From the cell containing the given text, extract its center point as (X, Y) coordinate. 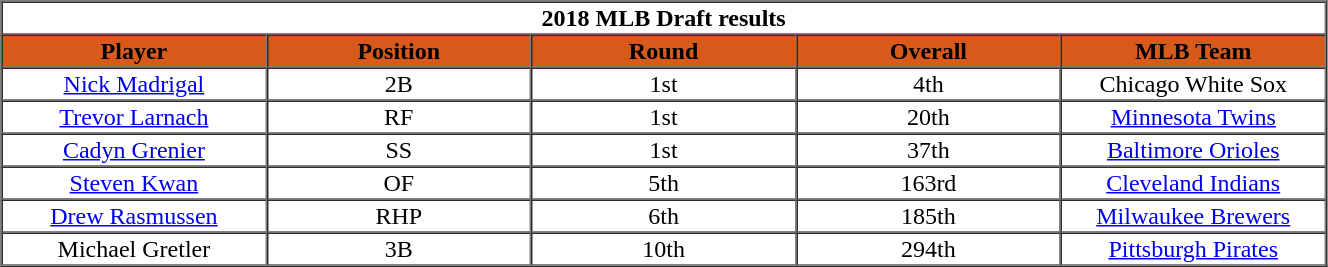
37th (928, 150)
6th (664, 216)
Michael Gretler (134, 248)
294th (928, 248)
Baltimore Orioles (1194, 150)
3B (398, 248)
RHP (398, 216)
Drew Rasmussen (134, 216)
Chicago White Sox (1194, 84)
Milwaukee Brewers (1194, 216)
Cadyn Grenier (134, 150)
10th (664, 248)
2018 MLB Draft results (664, 18)
Minnesota Twins (1194, 116)
Trevor Larnach (134, 116)
163rd (928, 182)
185th (928, 216)
5th (664, 182)
Position (398, 50)
2B (398, 84)
Round (664, 50)
4th (928, 84)
MLB Team (1194, 50)
SS (398, 150)
RF (398, 116)
Steven Kwan (134, 182)
20th (928, 116)
Nick Madrigal (134, 84)
OF (398, 182)
Player (134, 50)
Overall (928, 50)
Cleveland Indians (1194, 182)
Pittsburgh Pirates (1194, 248)
